Search for the cell housing the specified text and yield its [x, y] center coordinate. 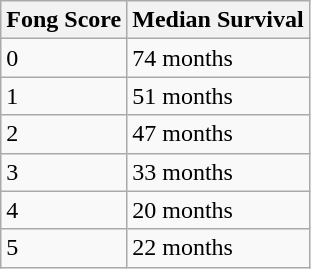
2 [64, 134]
33 months [218, 172]
Median Survival [218, 20]
74 months [218, 58]
1 [64, 96]
20 months [218, 210]
22 months [218, 248]
5 [64, 248]
0 [64, 58]
4 [64, 210]
Fong Score [64, 20]
51 months [218, 96]
47 months [218, 134]
3 [64, 172]
